Identify which cell holds the provided text, then report its [x, y] central coordinate. 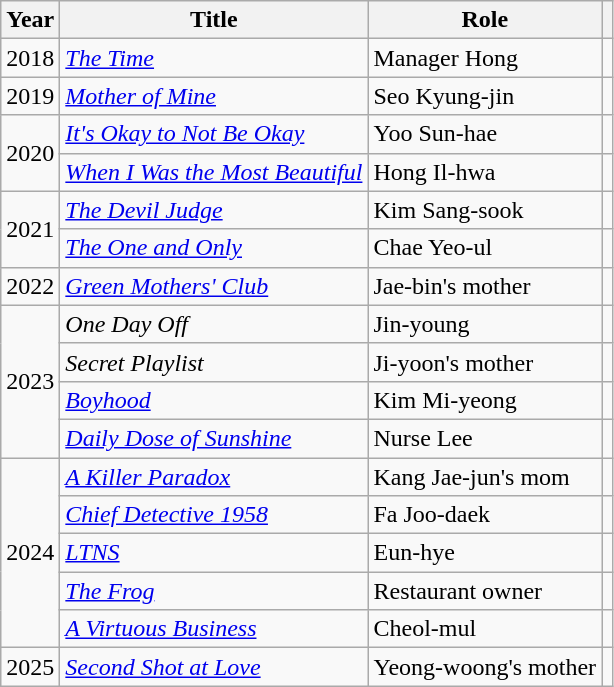
Kim Sang-sook [485, 210]
A Killer Paradox [214, 477]
2021 [30, 229]
It's Okay to Not Be Okay [214, 134]
2018 [30, 58]
Second Shot at Love [214, 667]
Daily Dose of Sunshine [214, 438]
Chief Detective 1958 [214, 515]
2020 [30, 153]
Nurse Lee [485, 438]
The One and Only [214, 248]
Boyhood [214, 400]
Year [30, 20]
Chae Yeo-ul [485, 248]
LTNS [214, 553]
Jae-bin's mother [485, 286]
Role [485, 20]
Secret Playlist [214, 362]
2022 [30, 286]
When I Was the Most Beautiful [214, 172]
Manager Hong [485, 58]
Seo Kyung-jin [485, 96]
Restaurant owner [485, 591]
The Devil Judge [214, 210]
Kim Mi-yeong [485, 400]
One Day Off [214, 324]
Kang Jae-jun's mom [485, 477]
Cheol-mul [485, 629]
Jin-young [485, 324]
A Virtuous Business [214, 629]
2019 [30, 96]
Hong Il-hwa [485, 172]
Yeong-woong's mother [485, 667]
2023 [30, 381]
The Time [214, 58]
Fa Joo-daek [485, 515]
The Frog [214, 591]
Eun-hye [485, 553]
Yoo Sun-hae [485, 134]
2025 [30, 667]
Ji-yoon's mother [485, 362]
Mother of Mine [214, 96]
Green Mothers' Club [214, 286]
Title [214, 20]
2024 [30, 553]
